Capture the cell that displays the provided text and extract its [X, Y] central coordinate. 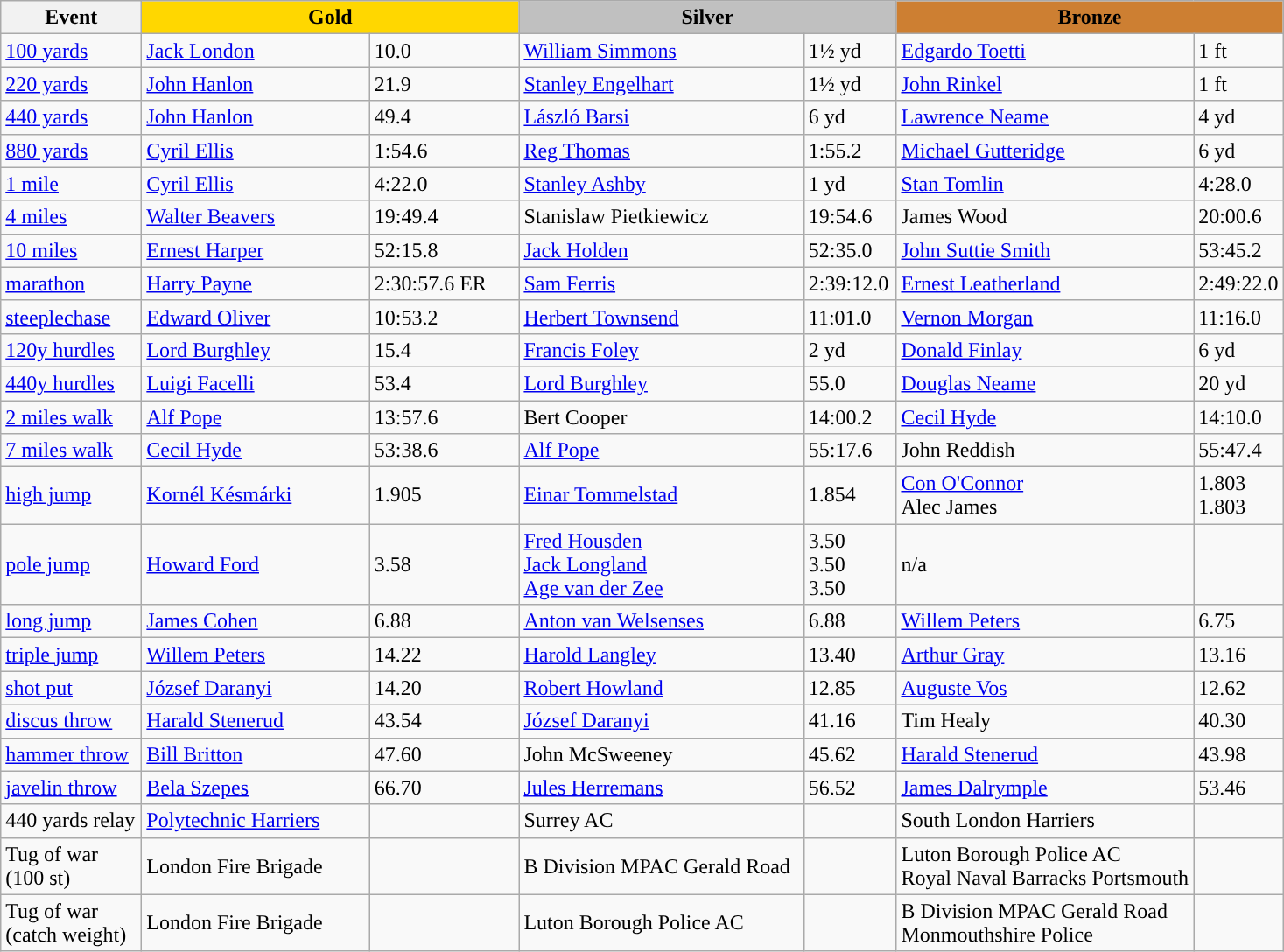
Jack Holden [662, 250]
Stanley Ashby [662, 184]
45.62 [850, 754]
Luigi Facelli [256, 383]
B Division MPAC Gerald RoadMonmouthshire Police [1045, 922]
hammer throw [72, 754]
Edgardo Toetti [1045, 51]
53.46 [1238, 787]
52:35.0 [850, 250]
John McSweeney [662, 754]
Donald Finlay [1045, 350]
Con O'Connor Alec James [1045, 495]
Tug of war (100 st) [72, 866]
1 yd [850, 184]
discus throw [72, 721]
William Simmons [662, 51]
43.98 [1238, 754]
Einar Tommelstad [662, 495]
220 yards [72, 84]
Silver [707, 17]
56.52 [850, 787]
4:28.0 [1238, 184]
10.0 [445, 51]
Sam Ferris [662, 283]
John Reddish [1045, 451]
12.62 [1238, 688]
Surrey AC [662, 821]
1.854 [850, 495]
Herbert Townsend [662, 317]
52:15.8 [445, 250]
Howard Ford [256, 564]
Edward Oliver [256, 317]
4 miles [72, 217]
Walter Beavers [256, 217]
13:57.6 [445, 417]
11:01.0 [850, 317]
James Cohen [256, 621]
3.58 [445, 564]
53:38.6 [445, 451]
53.4 [445, 383]
13.40 [850, 654]
10 miles [72, 250]
long jump [72, 621]
55:47.4 [1238, 451]
Anton van Welsenses [662, 621]
10:53.2 [445, 317]
Francis Foley [662, 350]
Reg Thomas [662, 150]
440 yards relay [72, 821]
55.0 [850, 383]
B Division MPAC Gerald Road [662, 866]
Stanley Engelhart [662, 84]
4:22.0 [445, 184]
12.85 [850, 688]
440 yards [72, 117]
2 yd [850, 350]
pole jump [72, 564]
Michael Gutteridge [1045, 150]
440y hurdles [72, 383]
Douglas Neame [1045, 383]
marathon [72, 283]
66.70 [445, 787]
880 yards [72, 150]
high jump [72, 495]
55:17.6 [850, 451]
41.16 [850, 721]
6.75 [1238, 621]
Tim Healy [1045, 721]
43.54 [445, 721]
László Barsi [662, 117]
19:54.6 [850, 217]
49.4 [445, 117]
2:30:57.6 ER [445, 283]
South London Harriers [1045, 821]
James Dalrymple [1045, 787]
Luton Borough Police AC [662, 922]
n/a [1045, 564]
Event [72, 17]
Bela Szepes [256, 787]
Stan Tomlin [1045, 184]
11:16.0 [1238, 317]
javelin throw [72, 787]
Jack London [256, 51]
14.22 [445, 654]
19:49.4 [445, 217]
Harry Payne [256, 283]
53:45.2 [1238, 250]
John Suttie Smith [1045, 250]
1:55.2 [850, 150]
triple jump [72, 654]
1:54.6 [445, 150]
21.9 [445, 84]
James Wood [1045, 217]
shot put [72, 688]
100 yards [72, 51]
2:39:12.0 [850, 283]
14.20 [445, 688]
John Rinkel [1045, 84]
Stanislaw Pietkiewicz [662, 217]
40.30 [1238, 721]
3.503.503.50 [850, 564]
Ernest Leatherland [1045, 283]
Luton Borough Police ACRoyal Naval Barracks Portsmouth [1045, 866]
Lawrence Neame [1045, 117]
120y hurdles [72, 350]
Harold Langley [662, 654]
13.16 [1238, 654]
Arthur Gray [1045, 654]
20 yd [1238, 383]
Robert Howland [662, 688]
Ernest Harper [256, 250]
Bert Cooper [662, 417]
47.60 [445, 754]
Kornél Késmárki [256, 495]
Fred HousdenJack Longland Age van der Zee [662, 564]
Bill Britton [256, 754]
steeplechase [72, 317]
Vernon Morgan [1045, 317]
7 miles walk [72, 451]
14:10.0 [1238, 417]
20:00.6 [1238, 217]
Auguste Vos [1045, 688]
14:00.2 [850, 417]
1 mile [72, 184]
Jules Herremans [662, 787]
4 yd [1238, 117]
1.905 [445, 495]
Tug of war (catch weight) [72, 922]
15.4 [445, 350]
Bronze [1090, 17]
2 miles walk [72, 417]
1.8031.803 [1238, 495]
Polytechnic Harriers [256, 821]
2:49:22.0 [1238, 283]
Gold [331, 17]
